Return the (x, y) coordinate for the center point of the cell that contains the specified text.  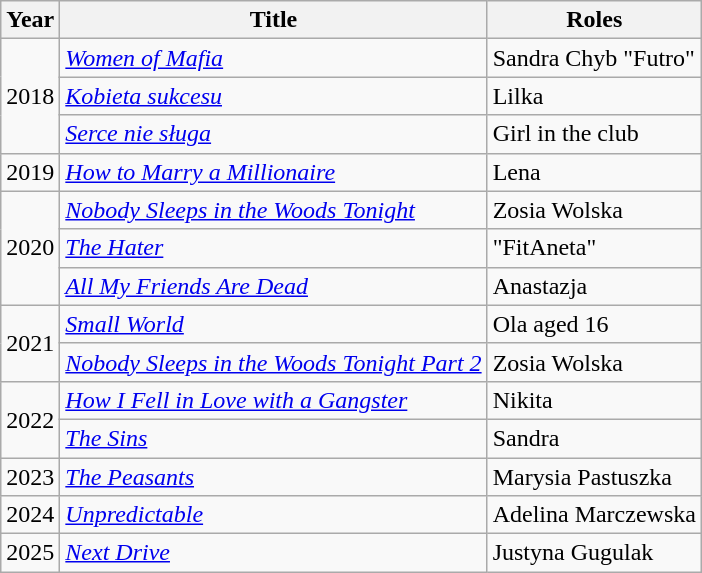
Nobody Sleeps in the Woods Tonight Part 2 (274, 362)
Small World (274, 324)
2019 (30, 172)
Unpredictable (274, 515)
Justyna Gugulak (594, 553)
Kobieta sukcesu (274, 96)
Year (30, 20)
Marysia Pastuszka (594, 477)
"FitAneta" (594, 248)
Roles (594, 20)
Nikita (594, 400)
Adelina Marczewska (594, 515)
Nobody Sleeps in the Woods Tonight (274, 210)
2022 (30, 419)
2024 (30, 515)
Title (274, 20)
The Sins (274, 438)
The Peasants (274, 477)
Lena (594, 172)
The Hater (274, 248)
How I Fell in Love with a Gangster (274, 400)
Women of Mafia (274, 58)
2025 (30, 553)
Anastazja (594, 286)
How to Marry a Millionaire (274, 172)
Girl in the club (594, 134)
Sandra (594, 438)
Lilka (594, 96)
Serce nie sługa (274, 134)
Ola aged 16 (594, 324)
2020 (30, 248)
Sandra Chyb "Futro" (594, 58)
2018 (30, 96)
Next Drive (274, 553)
2021 (30, 343)
2023 (30, 477)
All My Friends Are Dead (274, 286)
